Scan for the cell matching the given text and deliver its (X, Y) coordinate at center. 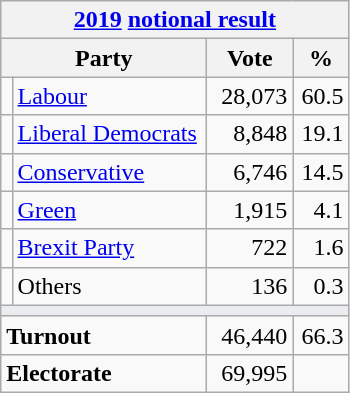
46,440 (250, 335)
28,073 (250, 96)
Vote (250, 58)
Liberal Democrats (110, 134)
14.5 (321, 172)
19.1 (321, 134)
Others (110, 286)
2019 notional result (175, 20)
722 (250, 248)
8,848 (250, 134)
Brexit Party (110, 248)
0.3 (321, 286)
136 (250, 286)
4.1 (321, 210)
60.5 (321, 96)
Party (104, 58)
Labour (110, 96)
Conservative (110, 172)
69,995 (250, 373)
66.3 (321, 335)
Electorate (104, 373)
Turnout (104, 335)
Green (110, 210)
6,746 (250, 172)
1,915 (250, 210)
1.6 (321, 248)
% (321, 58)
